From the cell containing the given text, extract its center point as (X, Y) coordinate. 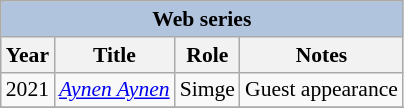
Year (28, 55)
Guest appearance (322, 90)
Notes (322, 55)
Simge (208, 90)
Web series (202, 19)
2021 (28, 90)
Role (208, 55)
Title (114, 55)
Aynen Aynen (114, 90)
